Pinpoint the cell where the given text exists, returning its (X, Y) midpoint coordinate. 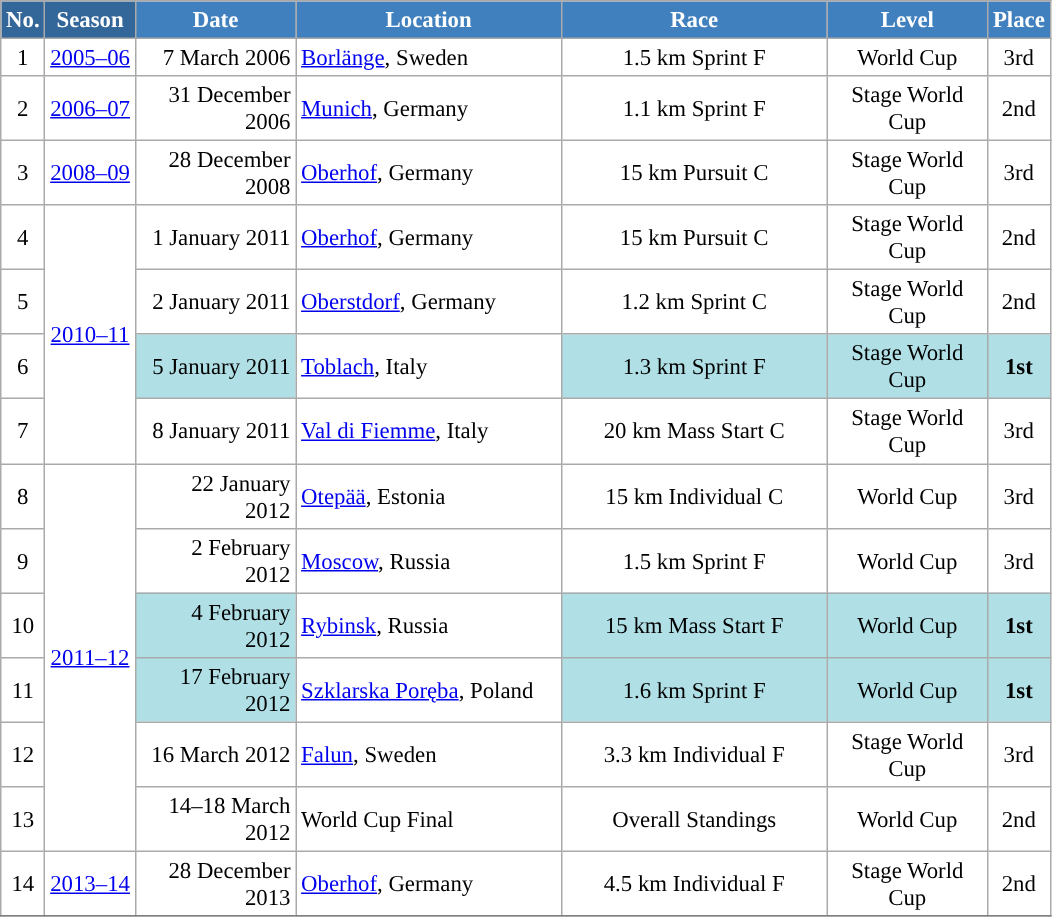
16 March 2012 (216, 754)
28 December 2013 (216, 884)
Race (694, 20)
3 (23, 174)
2006–07 (90, 108)
28 December 2008 (216, 174)
Borlänge, Sweden (429, 58)
Level (908, 20)
2 January 2011 (216, 302)
17 February 2012 (216, 690)
Season (90, 20)
11 (23, 690)
14 (23, 884)
Date (216, 20)
22 January 2012 (216, 496)
4 February 2012 (216, 626)
20 km Mass Start C (694, 432)
Oberstdorf, Germany (429, 302)
2010–11 (90, 334)
3.3 km Individual F (694, 754)
Val di Fiemme, Italy (429, 432)
Location (429, 20)
5 (23, 302)
5 January 2011 (216, 366)
Place (1019, 20)
7 March 2006 (216, 58)
2 (23, 108)
2005–06 (90, 58)
World Cup Final (429, 820)
2011–12 (90, 658)
Otepää, Estonia (429, 496)
1.6 km Sprint F (694, 690)
12 (23, 754)
10 (23, 626)
2008–09 (90, 174)
7 (23, 432)
1 (23, 58)
2 February 2012 (216, 560)
4 (23, 238)
1 January 2011 (216, 238)
Rybinsk, Russia (429, 626)
Falun, Sweden (429, 754)
8 (23, 496)
Munich, Germany (429, 108)
8 January 2011 (216, 432)
15 km Individual C (694, 496)
13 (23, 820)
Overall Standings (694, 820)
Toblach, Italy (429, 366)
1.2 km Sprint C (694, 302)
31 December 2006 (216, 108)
Szklarska Poręba, Poland (429, 690)
No. (23, 20)
9 (23, 560)
1.1 km Sprint F (694, 108)
4.5 km Individual F (694, 884)
14–18 March 2012 (216, 820)
6 (23, 366)
2013–14 (90, 884)
15 km Mass Start F (694, 626)
Moscow, Russia (429, 560)
1.3 km Sprint F (694, 366)
